Capture the cell that displays the provided text and extract its (x, y) central coordinate. 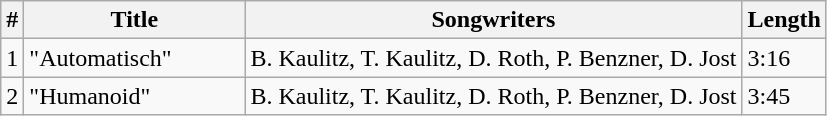
# (12, 20)
3:45 (784, 96)
Songwriters (494, 20)
2 (12, 96)
3:16 (784, 58)
1 (12, 58)
"Humanoid" (134, 96)
Length (784, 20)
Title (134, 20)
"Automatisch" (134, 58)
